Extract the (X, Y) coordinate from the center of the cell holding the provided text.  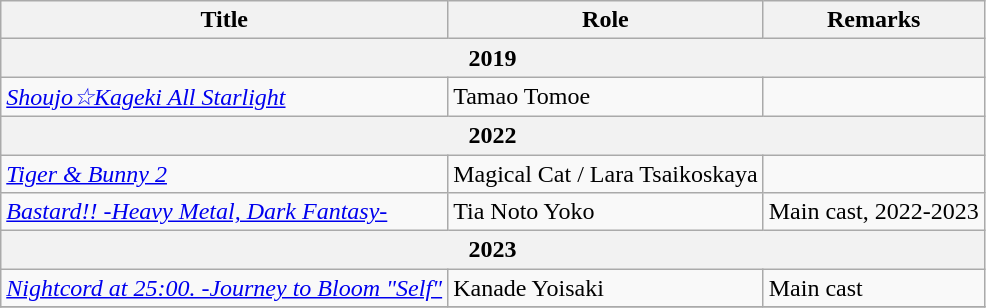
2019 (492, 58)
Tiger & Bunny 2 (224, 173)
Tia Noto Yoko (606, 212)
Remarks (874, 20)
Main cast, 2022-2023 (874, 212)
2022 (492, 135)
Role (606, 20)
2023 (492, 250)
Kanade Yoisaki (606, 288)
Tamao Tomoe (606, 97)
Shoujo☆Kageki All Starlight (224, 97)
Nightcord at 25:00. -Journey to Bloom "Self" (224, 288)
Main cast (874, 288)
Magical Cat / Lara Tsaikoskaya (606, 173)
Bastard!! -Heavy Metal, Dark Fantasy- (224, 212)
Title (224, 20)
